Return [X, Y] of the center of cell containing provided text 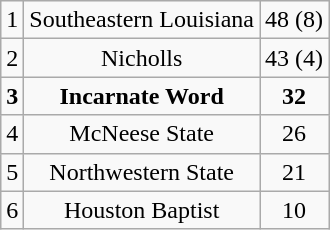
26 [294, 134]
Nicholls [142, 58]
3 [12, 96]
6 [12, 210]
21 [294, 172]
Northwestern State [142, 172]
43 (4) [294, 58]
1 [12, 20]
Incarnate Word [142, 96]
4 [12, 134]
10 [294, 210]
2 [12, 58]
Southeastern Louisiana [142, 20]
Houston Baptist [142, 210]
48 (8) [294, 20]
5 [12, 172]
32 [294, 96]
McNeese State [142, 134]
